Determine the (X, Y) coordinate at the center of the cell enclosing the given text.  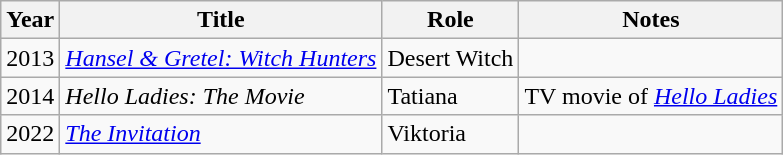
Viktoria (450, 134)
Year (30, 20)
Notes (651, 20)
2022 (30, 134)
Tatiana (450, 96)
The Invitation (221, 134)
TV movie of Hello Ladies (651, 96)
2013 (30, 58)
Hansel & Gretel: Witch Hunters (221, 58)
2014 (30, 96)
Desert Witch (450, 58)
Title (221, 20)
Hello Ladies: The Movie (221, 96)
Role (450, 20)
